Pinpoint the cell where the given text exists, returning its [x, y] midpoint coordinate. 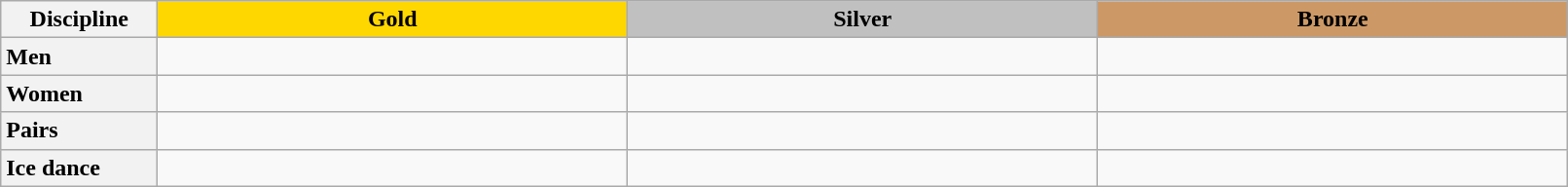
Discipline [80, 19]
Silver [862, 19]
Men [80, 56]
Bronze [1333, 19]
Women [80, 93]
Gold [393, 19]
Ice dance [80, 168]
Pairs [80, 131]
